For the text-containing cell, return its midpoint in (X, Y) coordinate format. 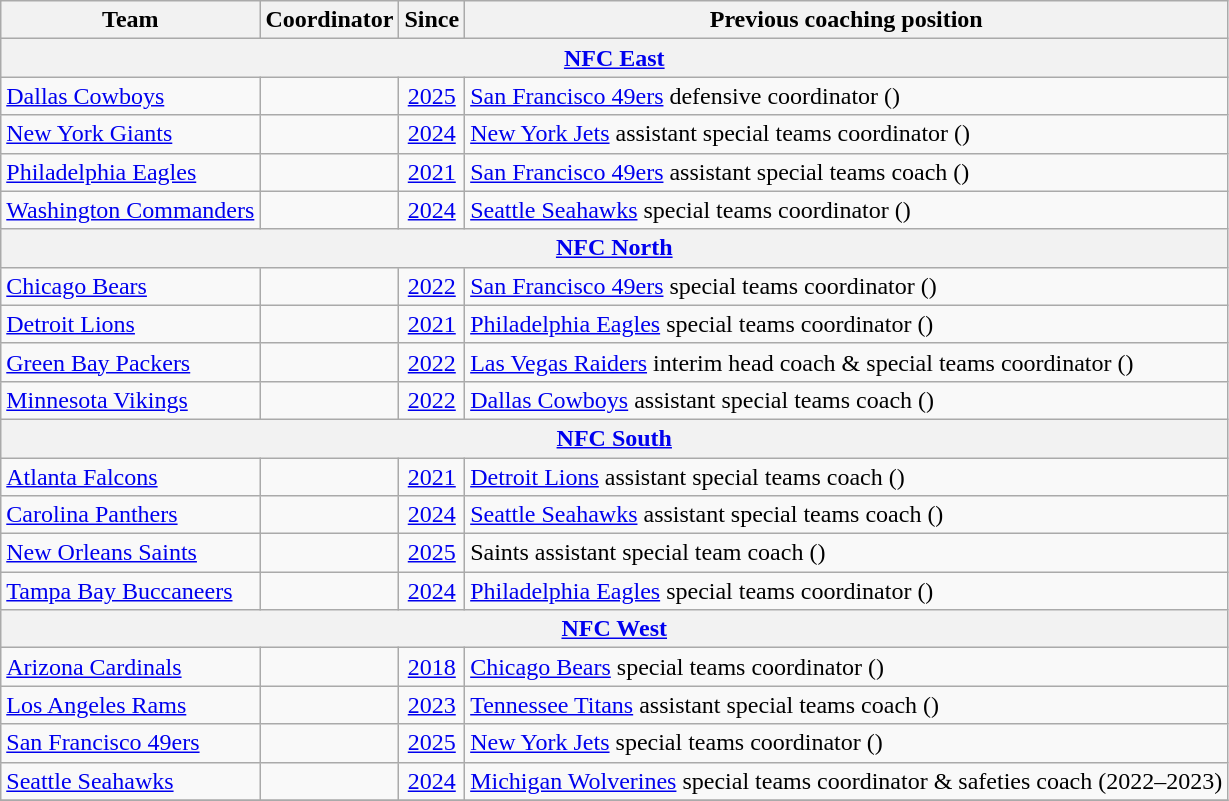
Las Vegas Raiders interim head coach & special teams coordinator () (846, 362)
San Francisco 49ers special teams coordinator () (846, 286)
Since (432, 20)
New Orleans Saints (130, 553)
Minnesota Vikings (130, 400)
San Francisco 49ers defensive coordinator () (846, 96)
Chicago Bears (130, 286)
Arizona Cardinals (130, 667)
Washington Commanders (130, 210)
NFC South (614, 438)
Team (130, 20)
Saints assistant special team coach () (846, 553)
Detroit Lions assistant special teams coach () (846, 477)
Carolina Panthers (130, 515)
Chicago Bears special teams coordinator () (846, 667)
NFC West (614, 629)
Seattle Seahawks assistant special teams coach () (846, 515)
Tennessee Titans assistant special teams coach () (846, 705)
2018 (432, 667)
Seattle Seahawks special teams coordinator () (846, 210)
New York Giants (130, 134)
Michigan Wolverines special teams coordinator & safeties coach (2022–2023) (846, 781)
Philadelphia Eagles (130, 172)
Green Bay Packers (130, 362)
Dallas Cowboys assistant special teams coach () (846, 400)
NFC East (614, 58)
New York Jets special teams coordinator () (846, 743)
New York Jets assistant special teams coordinator () (846, 134)
Los Angeles Rams (130, 705)
Seattle Seahawks (130, 781)
Coordinator (330, 20)
San Francisco 49ers assistant special teams coach () (846, 172)
Atlanta Falcons (130, 477)
NFC North (614, 248)
Tampa Bay Buccaneers (130, 591)
Detroit Lions (130, 324)
San Francisco 49ers (130, 743)
2023 (432, 705)
Dallas Cowboys (130, 96)
Previous coaching position (846, 20)
